Identify which cell holds the provided text, then report its [x, y] central coordinate. 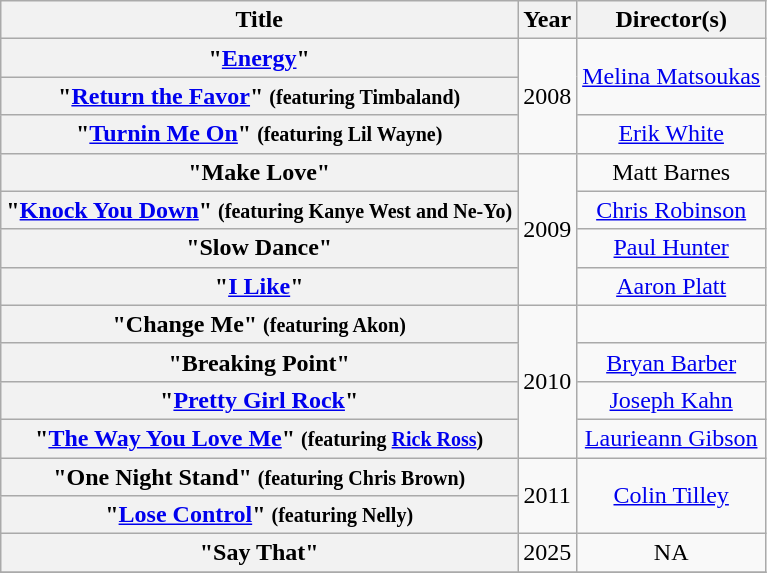
2011 [548, 496]
Joseph Kahn [672, 400]
"Turnin Me On" (featuring Lil Wayne) [260, 134]
Year [548, 20]
Director(s) [672, 20]
Matt Barnes [672, 172]
Laurieann Gibson [672, 438]
Aaron Platt [672, 286]
"Knock You Down" (featuring Kanye West and Ne-Yo) [260, 210]
2008 [548, 96]
"Make Love" [260, 172]
2010 [548, 381]
Melina Matsoukas [672, 77]
"The Way You Love Me" (featuring Rick Ross) [260, 438]
"Lose Control" (featuring Nelly) [260, 515]
"Energy" [260, 58]
"Change Me" (featuring Akon) [260, 324]
"Slow Dance" [260, 248]
"Pretty Girl Rock" [260, 400]
2009 [548, 229]
Bryan Barber [672, 362]
"Say That" [260, 553]
"I Like" [260, 286]
Colin Tilley [672, 496]
"Return the Favor" (featuring Timbaland) [260, 96]
"One Night Stand" (featuring Chris Brown) [260, 477]
Erik White [672, 134]
Paul Hunter [672, 248]
"Breaking Point" [260, 362]
NA [672, 553]
2025 [548, 553]
Title [260, 20]
Chris Robinson [672, 210]
